Provide the (x, y) coordinate of the cell's center where the given text is located.  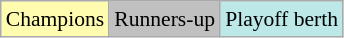
Champions (55, 19)
Playoff berth (282, 19)
Runners-up (164, 19)
